Search for the cell housing the specified text and yield its (x, y) center coordinate. 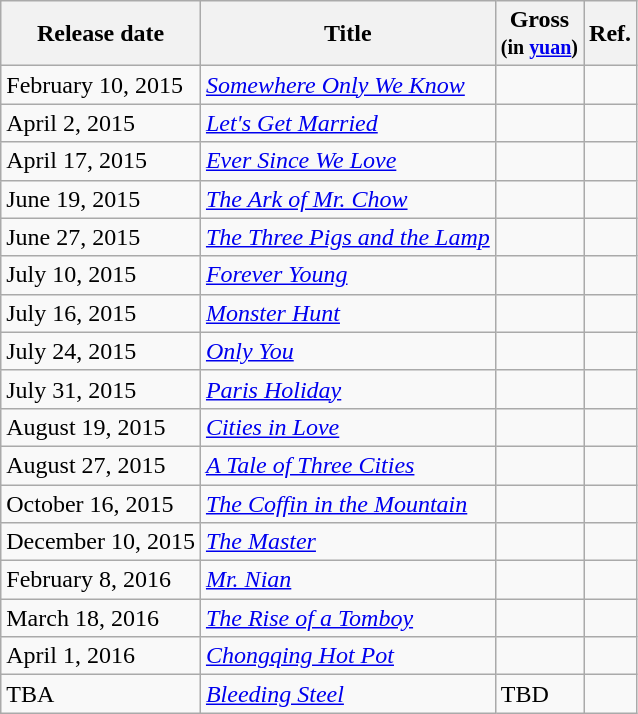
Forever Young (348, 275)
July 31, 2015 (101, 389)
Bleeding Steel (348, 694)
The Rise of a Tomboy (348, 618)
Ref. (610, 34)
July 16, 2015 (101, 313)
August 27, 2015 (101, 465)
Mr. Nian (348, 580)
Ever Since We Love (348, 161)
The Master (348, 542)
October 16, 2015 (101, 503)
March 18, 2016 (101, 618)
Somewhere Only We Know (348, 85)
A Tale of Three Cities (348, 465)
Monster Hunt (348, 313)
April 1, 2016 (101, 656)
August 19, 2015 (101, 427)
February 10, 2015 (101, 85)
Release date (101, 34)
TBA (101, 694)
July 10, 2015 (101, 275)
Gross(in yuan) (539, 34)
Only You (348, 351)
June 27, 2015 (101, 237)
Paris Holiday (348, 389)
Cities in Love (348, 427)
April 2, 2015 (101, 123)
Title (348, 34)
July 24, 2015 (101, 351)
June 19, 2015 (101, 199)
February 8, 2016 (101, 580)
The Three Pigs and the Lamp (348, 237)
Chongqing Hot Pot (348, 656)
TBD (539, 694)
The Ark of Mr. Chow (348, 199)
Let's Get Married (348, 123)
April 17, 2015 (101, 161)
December 10, 2015 (101, 542)
The Coffin in the Mountain (348, 503)
